Scan for the cell matching the given text and deliver its [X, Y] coordinate at center. 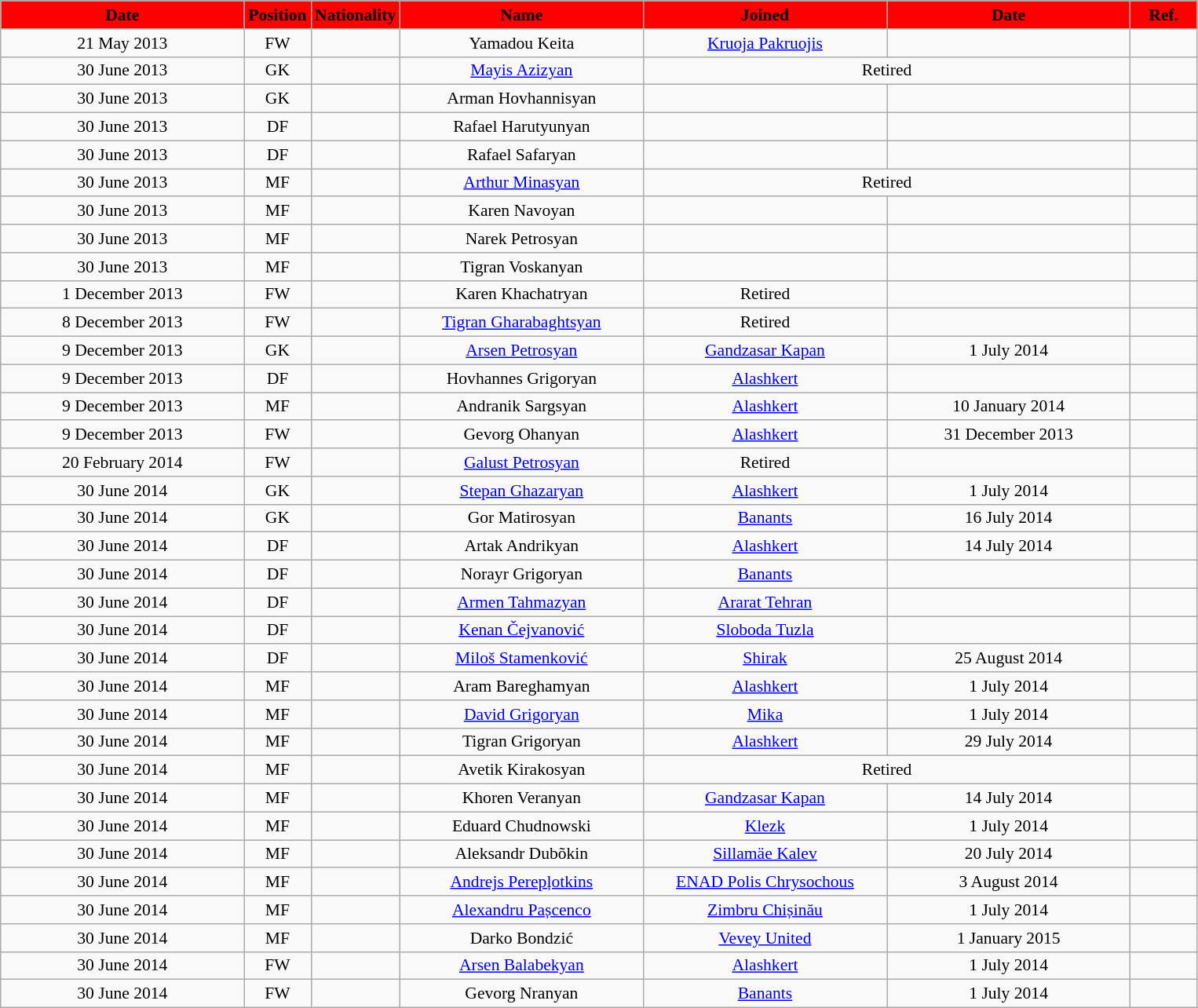
David Grigoryan [521, 714]
Artak Andrikyan [521, 546]
Aram Bareghamyan [521, 686]
Arthur Minasyan [521, 183]
1 December 2013 [122, 294]
Eduard Chudnowski [521, 826]
Nationality [355, 15]
Mayis Azizyan [521, 71]
Hovhannes Grigoryan [521, 378]
8 December 2013 [122, 323]
20 July 2014 [1009, 854]
ENAD Polis Chrysochous [765, 882]
Aleksandr Dubõkin [521, 854]
Yamadou Keita [521, 43]
Alexandru Pașcenco [521, 910]
Arsen Petrosyan [521, 351]
20 February 2014 [122, 462]
Sillamäe Kalev [765, 854]
25 August 2014 [1009, 659]
21 May 2013 [122, 43]
Andranik Sargsyan [521, 407]
Tigran Gharabaghtsyan [521, 323]
Mika [765, 714]
Arsen Balabekyan [521, 966]
Gevorg Nranyan [521, 994]
Narek Petrosyan [521, 239]
Stepan Ghazaryan [521, 491]
Andrejs Perepļotkins [521, 882]
Karen Khachatryan [521, 294]
Khoren Veranyan [521, 798]
Avetik Kirakosyan [521, 770]
Name [521, 15]
31 December 2013 [1009, 435]
Zimbru Chișinău [765, 910]
Galust Petrosyan [521, 462]
Norayr Grigoryan [521, 575]
Klezk [765, 826]
Rafael Harutyunyan [521, 127]
Miloš Stamenković [521, 659]
Sloboda Tuzla [765, 630]
Joined [765, 15]
29 July 2014 [1009, 742]
1 January 2015 [1009, 938]
Kenan Čejvanović [521, 630]
16 July 2014 [1009, 518]
Аrmаn Hovhannisyan [521, 99]
Tigran Grigoryan [521, 742]
Karen Navoyan [521, 211]
Darko Bondzić [521, 938]
Armen Tahmazyan [521, 602]
Gevorg Ohanyan [521, 435]
Vevey United [765, 938]
10 January 2014 [1009, 407]
Rafael Safaryan [521, 155]
Shirak [765, 659]
3 August 2014 [1009, 882]
Ref. [1163, 15]
Kruoja Pakruojis [765, 43]
Gor Matirosyan [521, 518]
Tigran Voskanyan [521, 267]
Ararat Tehran [765, 602]
Position [278, 15]
